Provide the (x, y) coordinate of the cell's center where the given text is located.  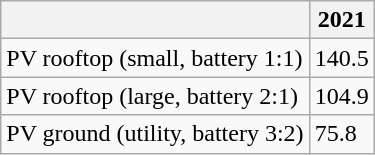
140.5 (342, 58)
75.8 (342, 134)
104.9 (342, 96)
PV ground (utility, battery 3:2) (155, 134)
PV rooftop (large, battery 2:1) (155, 96)
PV rooftop (small, battery 1:1) (155, 58)
2021 (342, 20)
